Determine the (x, y) coordinate at the center of the cell enclosing the given text.  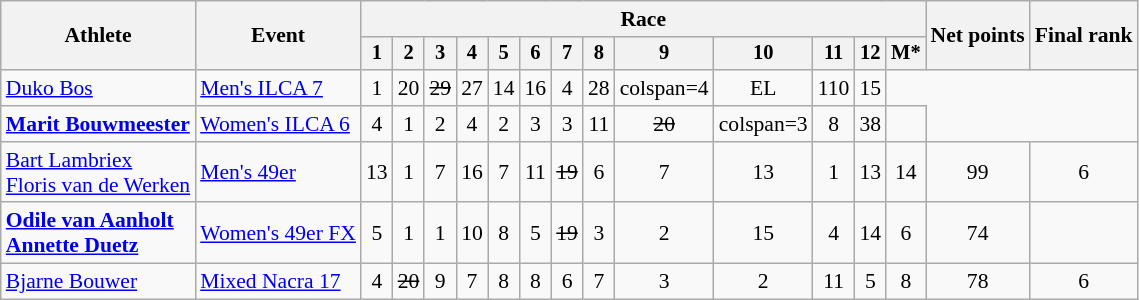
Women's 49er FX (278, 234)
74 (978, 234)
Men's ILCA 7 (278, 88)
Marit Bouwmeester (98, 124)
38 (870, 124)
Odile van AanholtAnnette Duetz (98, 234)
110 (834, 88)
29 (440, 88)
Duko Bos (98, 88)
Mixed Nacra 17 (278, 282)
M* (906, 54)
27 (472, 88)
Bjarne Bouwer (98, 282)
78 (978, 282)
Athlete (98, 36)
Women's ILCA 6 (278, 124)
Men's 49er (278, 172)
Final rank (1084, 36)
Bart LambriexFloris van de Werken (98, 172)
28 (599, 88)
EL (764, 88)
12 (870, 54)
Race (644, 19)
colspan=4 (664, 88)
colspan=3 (764, 124)
Event (278, 36)
Net points (978, 36)
99 (978, 172)
